Search for the cell housing the specified text and yield its (X, Y) center coordinate. 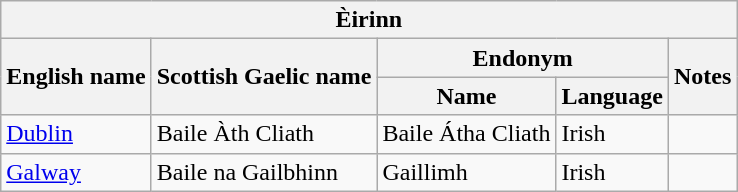
Dublin (76, 134)
Èirinn (369, 20)
Baile Átha Cliath (466, 134)
Notes (702, 77)
Endonym (522, 58)
Language (612, 96)
Gaillimh (466, 172)
Galway (76, 172)
Baile Àth Cliath (264, 134)
English name (76, 77)
Name (466, 96)
Baile na Gailbhinn (264, 172)
Scottish Gaelic name (264, 77)
